Detect which cell encompasses the target text, then output its (x, y) center coordinate. 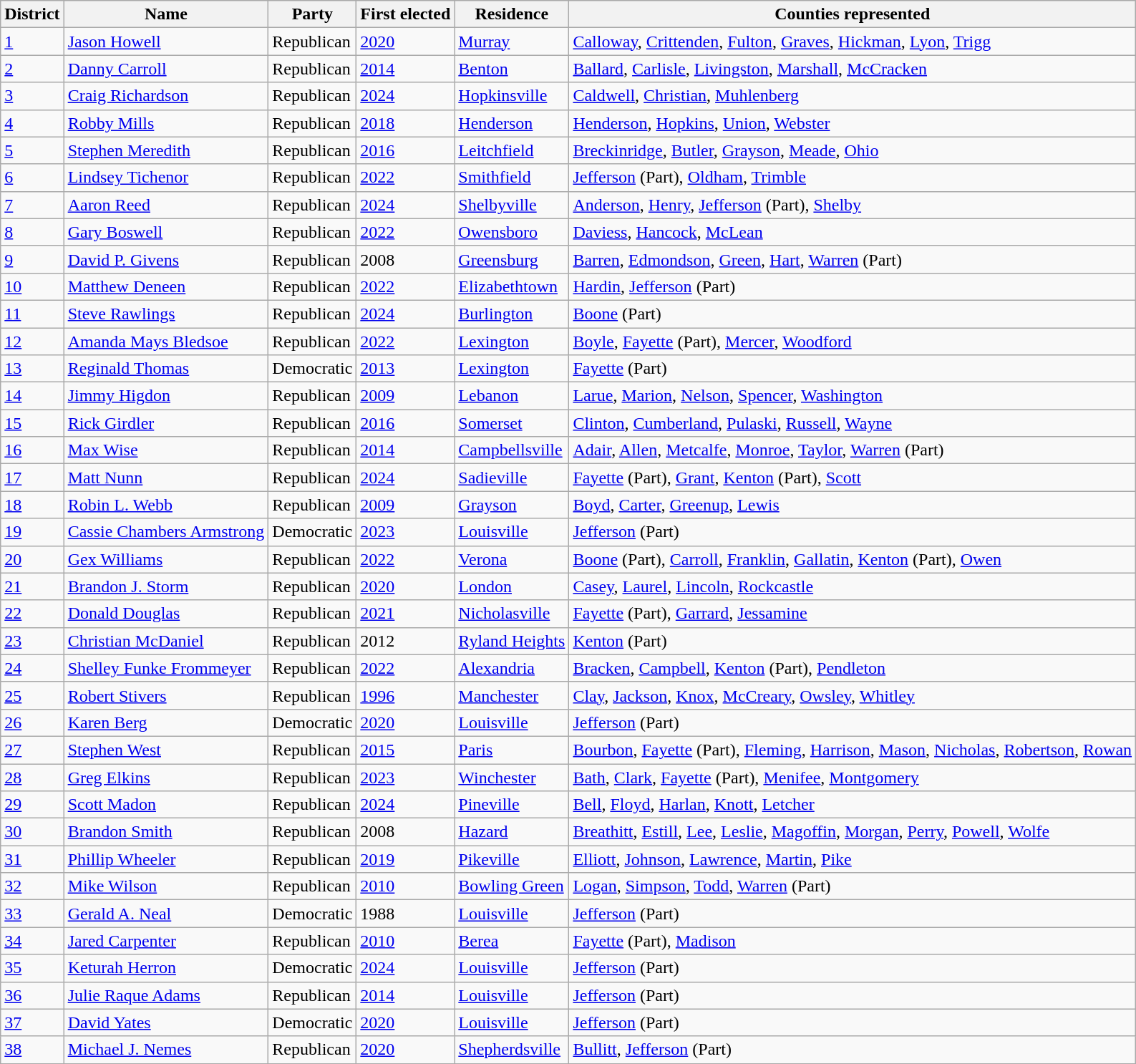
Gary Boswell (166, 232)
Fayette (Part), Grant, Kenton (Part), Scott (853, 478)
Lebanon (512, 396)
Paris (512, 750)
Campbellsville (512, 450)
24 (32, 668)
Keturah Herron (166, 968)
Caldwell, Christian, Muhlenberg (853, 96)
25 (32, 695)
Sadieville (512, 478)
20 (32, 559)
Pineville (512, 805)
Hopkinsville (512, 96)
Casey, Laurel, Lincoln, Rockcastle (853, 586)
36 (32, 995)
Greg Elkins (166, 777)
Burlington (512, 314)
Ballard, Carlisle, Livingston, Marshall, McCracken (853, 69)
Hardin, Jefferson (Part) (853, 286)
Adair, Allen, Metcalfe, Monroe, Taylor, Warren (Part) (853, 450)
Nicholasville (512, 614)
Craig Richardson (166, 96)
Gex Williams (166, 559)
32 (32, 886)
Max Wise (166, 450)
Gerald A. Neal (166, 914)
2 (32, 69)
31 (32, 859)
Leitchfield (512, 150)
1 (32, 42)
18 (32, 505)
21 (32, 586)
Brandon Smith (166, 832)
Christian McDaniel (166, 641)
Aaron Reed (166, 205)
Boyle, Fayette (Part), Mercer, Woodford (853, 342)
Mike Wilson (166, 886)
Phillip Wheeler (166, 859)
Clinton, Cumberland, Pulaski, Russell, Wayne (853, 423)
Bath, Clark, Fayette (Part), Menifee, Montgomery (853, 777)
Ryland Heights (512, 641)
38 (32, 1050)
Jimmy Higdon (166, 396)
Pikeville (512, 859)
Grayson (512, 505)
Julie Raque Adams (166, 995)
Greensburg (512, 259)
Jared Carpenter (166, 941)
Boone (Part), Carroll, Franklin, Gallatin, Kenton (Part), Owen (853, 559)
2012 (405, 641)
2013 (405, 369)
Daviess, Hancock, McLean (853, 232)
Manchester (512, 695)
1996 (405, 695)
Calloway, Crittenden, Fulton, Graves, Hickman, Lyon, Trigg (853, 42)
14 (32, 396)
Michael J. Nemes (166, 1050)
Owensboro (512, 232)
Danny Carroll (166, 69)
7 (32, 205)
District (32, 14)
Henderson, Hopkins, Union, Webster (853, 123)
Party (312, 14)
Robby Mills (166, 123)
Donald Douglas (166, 614)
1988 (405, 914)
2018 (405, 123)
Brandon J. Storm (166, 586)
Bullitt, Jefferson (Part) (853, 1050)
Clay, Jackson, Knox, McCreary, Owsley, Whitley (853, 695)
3 (32, 96)
Smithfield (512, 178)
Bowling Green (512, 886)
Boone (Part) (853, 314)
6 (32, 178)
Verona (512, 559)
27 (32, 750)
29 (32, 805)
Logan, Simpson, Todd, Warren (Part) (853, 886)
Rick Girdler (166, 423)
Bell, Floyd, Harlan, Knott, Letcher (853, 805)
Anderson, Henry, Jefferson (Part), Shelby (853, 205)
Henderson (512, 123)
Reginald Thomas (166, 369)
2021 (405, 614)
Counties represented (853, 14)
Murray (512, 42)
London (512, 586)
13 (32, 369)
2019 (405, 859)
Breckinridge, Butler, Grayson, Meade, Ohio (853, 150)
Steve Rawlings (166, 314)
Elliott, Johnson, Lawrence, Martin, Pike (853, 859)
Stephen West (166, 750)
Residence (512, 14)
Fayette (Part), Garrard, Jessamine (853, 614)
Shelbyville (512, 205)
5 (32, 150)
8 (32, 232)
Name (166, 14)
Somerset (512, 423)
Alexandria (512, 668)
Amanda Mays Bledsoe (166, 342)
Larue, Marion, Nelson, Spencer, Washington (853, 396)
4 (32, 123)
15 (32, 423)
Jason Howell (166, 42)
10 (32, 286)
Scott Madon (166, 805)
Robert Stivers (166, 695)
35 (32, 968)
16 (32, 450)
Shepherdsville (512, 1050)
Elizabethtown (512, 286)
12 (32, 342)
2015 (405, 750)
34 (32, 941)
Boyd, Carter, Greenup, Lewis (853, 505)
First elected (405, 14)
Hazard (512, 832)
Shelley Funke Frommeyer (166, 668)
Bracken, Campbell, Kenton (Part), Pendleton (853, 668)
Cassie Chambers Armstrong (166, 532)
Berea (512, 941)
19 (32, 532)
Jefferson (Part), Oldham, Trimble (853, 178)
David Yates (166, 1022)
17 (32, 478)
David P. Givens (166, 259)
Matt Nunn (166, 478)
Matthew Deneen (166, 286)
9 (32, 259)
Fayette (Part), Madison (853, 941)
11 (32, 314)
33 (32, 914)
Kenton (Part) (853, 641)
Breathitt, Estill, Lee, Leslie, Magoffin, Morgan, Perry, Powell, Wolfe (853, 832)
Winchester (512, 777)
Fayette (Part) (853, 369)
Robin L. Webb (166, 505)
Barren, Edmondson, Green, Hart, Warren (Part) (853, 259)
22 (32, 614)
Benton (512, 69)
30 (32, 832)
Karen Berg (166, 722)
Stephen Meredith (166, 150)
28 (32, 777)
23 (32, 641)
Lindsey Tichenor (166, 178)
Bourbon, Fayette (Part), Fleming, Harrison, Mason, Nicholas, Robertson, Rowan (853, 750)
37 (32, 1022)
26 (32, 722)
